Determine the [X, Y] coordinate at the center of the cell enclosing the given text.  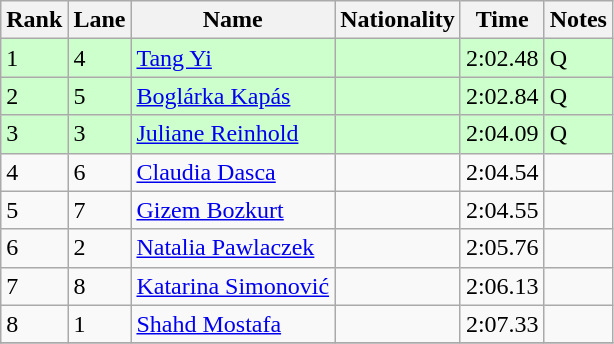
2:04.09 [502, 134]
Lane [100, 20]
Nationality [398, 20]
2:02.84 [502, 96]
2:06.13 [502, 286]
Gizem Bozkurt [233, 210]
Boglárka Kapás [233, 96]
Time [502, 20]
Katarina Simonović [233, 286]
Shahd Mostafa [233, 324]
2:04.55 [502, 210]
Notes [578, 20]
Natalia Pawlaczek [233, 248]
Rank [34, 20]
Name [233, 20]
2:02.48 [502, 58]
2:05.76 [502, 248]
Claudia Dasca [233, 172]
Juliane Reinhold [233, 134]
2:04.54 [502, 172]
2:07.33 [502, 324]
Tang Yi [233, 58]
